Identify which cell holds the provided text, then report its (X, Y) central coordinate. 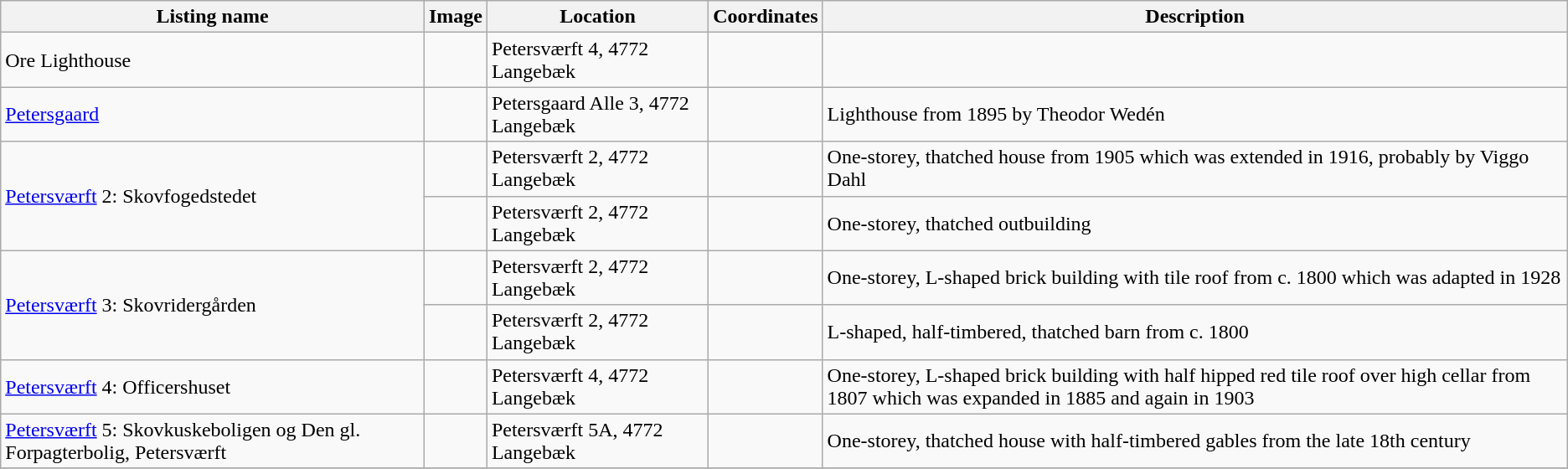
One-storey, thatched house with half-timbered gables from the late 18th century (1194, 441)
Description (1194, 17)
Listing name (213, 17)
Petersgaard (213, 114)
Petersværft 5A, 4772 Langebæk (597, 441)
Petersværft 2: Skovfogedstedet (213, 196)
One-storey, L-shaped brick building with half hipped red tile roof over high cellar from 1807 which was expanded in 1885 and again in 1903 (1194, 387)
Petersværft 5: Skovkuskeboligen og Den gl. Forpagterbolig, Petersværft (213, 441)
Lighthouse from 1895 by Theodor Wedén (1194, 114)
One-storey, thatched outbuilding (1194, 223)
One-storey, L-shaped brick building with tile roof from c. 1800 which was adapted in 1928 (1194, 278)
Location (597, 17)
One-storey, thatched house from 1905 which was extended in 1916, probably by Viggo Dahl (1194, 169)
Petersværft 3: Skovridergården (213, 305)
Image (456, 17)
Petersværft 4: Officershuset (213, 387)
L-shaped, half-timbered, thatched barn from c. 1800 (1194, 332)
Coordinates (766, 17)
Ore Lighthouse (213, 60)
Petersgaard Alle 3, 4772 Langebæk (597, 114)
